From the cell containing the given text, extract its center point as (X, Y) coordinate. 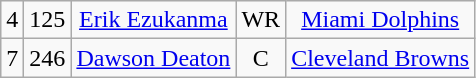
125 (48, 20)
4 (12, 20)
C (261, 58)
Erik Ezukanma (154, 20)
246 (48, 58)
7 (12, 58)
Miami Dolphins (380, 20)
Cleveland Browns (380, 58)
Dawson Deaton (154, 58)
WR (261, 20)
